Return (X, Y) of the center of cell containing provided text 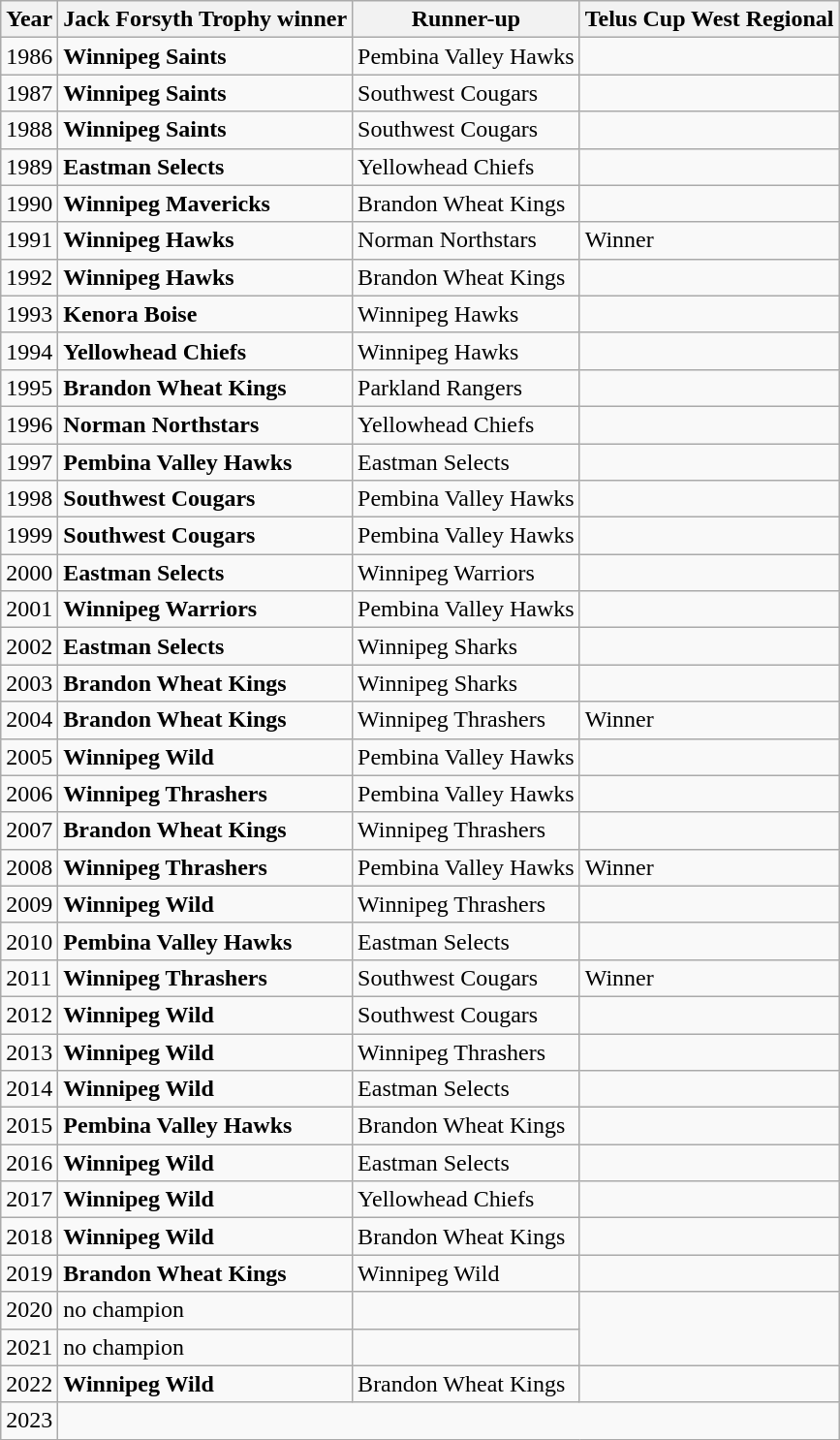
2023 (29, 1421)
2018 (29, 1237)
2020 (29, 1310)
2011 (29, 978)
1987 (29, 93)
2008 (29, 867)
Telus Cup West Regional (709, 19)
2003 (29, 683)
2016 (29, 1163)
2000 (29, 573)
Winnipeg Mavericks (205, 203)
2006 (29, 794)
2021 (29, 1347)
1992 (29, 277)
1988 (29, 130)
1991 (29, 240)
2007 (29, 830)
Kenora Boise (205, 314)
2022 (29, 1384)
1990 (29, 203)
Year (29, 19)
1999 (29, 536)
2002 (29, 646)
2013 (29, 1051)
1997 (29, 462)
2005 (29, 757)
1994 (29, 351)
2010 (29, 941)
2001 (29, 610)
Jack Forsyth Trophy winner (205, 19)
2004 (29, 720)
1986 (29, 56)
2015 (29, 1126)
1993 (29, 314)
1996 (29, 424)
2019 (29, 1273)
2017 (29, 1200)
2014 (29, 1089)
Runner-up (467, 19)
Parkland Rangers (467, 388)
2012 (29, 1015)
1989 (29, 167)
1998 (29, 499)
2009 (29, 904)
1995 (29, 388)
